From the cell containing the given text, extract its center point as [x, y] coordinate. 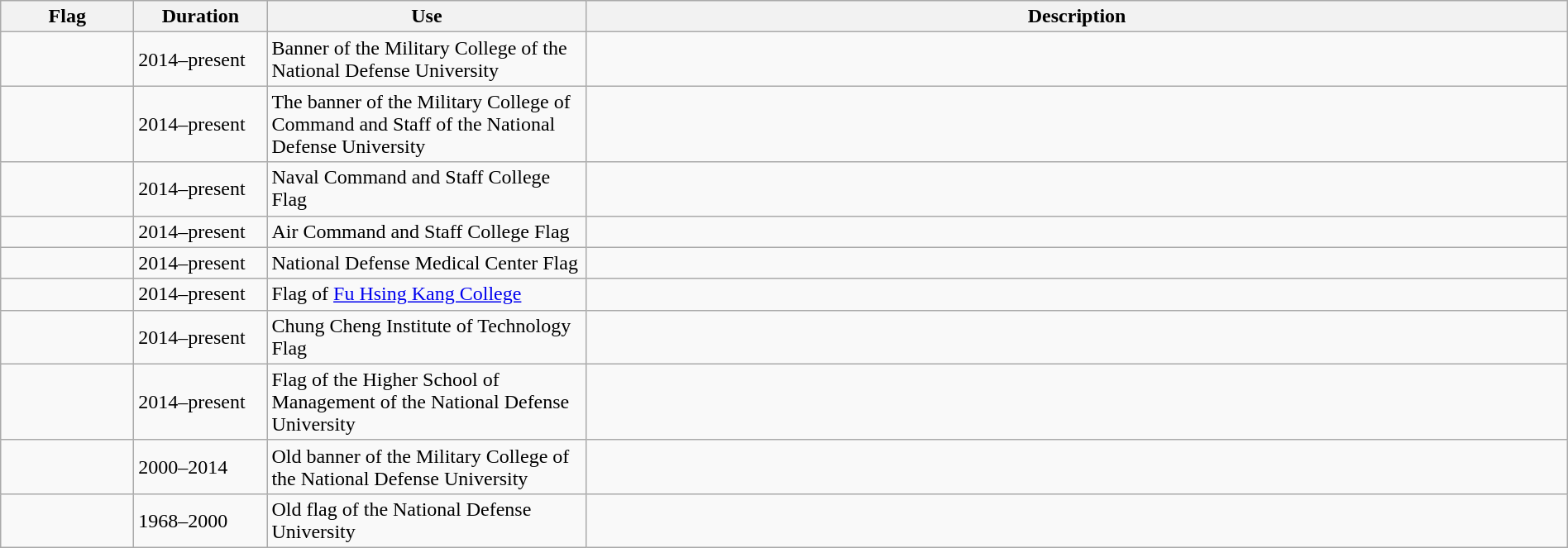
Flag of the Higher School of Management of the National Defense University [427, 402]
Chung Cheng Institute of Technology Flag [427, 337]
The banner of the Military College of Command and Staff of the National Defense University [427, 124]
Naval Command and Staff College Flag [427, 188]
1968–2000 [200, 521]
Old banner of the Military College of the National Defense University [427, 466]
Air Command and Staff College Flag [427, 231]
Duration [200, 17]
Description [1077, 17]
Old flag of the National Defense University [427, 521]
Use [427, 17]
National Defense Medical Center Flag [427, 263]
2000–2014 [200, 466]
Flag [68, 17]
Banner of the Military College of the National Defense University [427, 60]
Flag of Fu Hsing Kang College [427, 294]
